Detect which cell encompasses the target text, then output its [x, y] center coordinate. 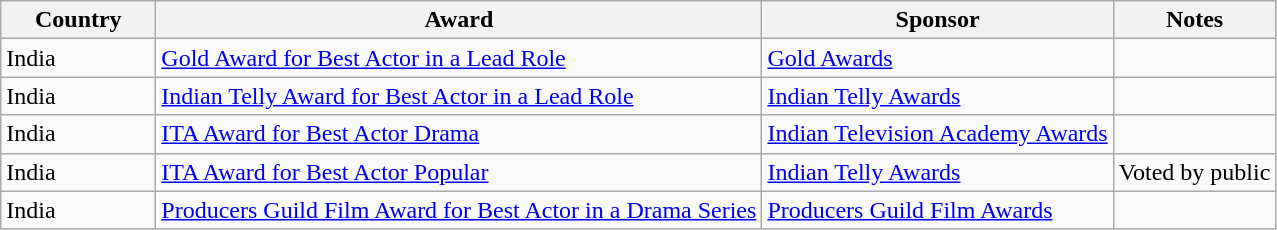
Sponsor [938, 20]
Gold Awards [938, 58]
Award [459, 20]
Notes [1194, 20]
Gold Award for Best Actor in a Lead Role [459, 58]
ITA Award for Best Actor Popular [459, 172]
Producers Guild Film Award for Best Actor in a Drama Series [459, 210]
Voted by public [1194, 172]
Indian Television Academy Awards [938, 134]
Producers Guild Film Awards [938, 210]
ITA Award for Best Actor Drama [459, 134]
Indian Telly Award for Best Actor in a Lead Role [459, 96]
Country [78, 20]
